Provide the [x, y] coordinate of the cell's center where the given text is located.  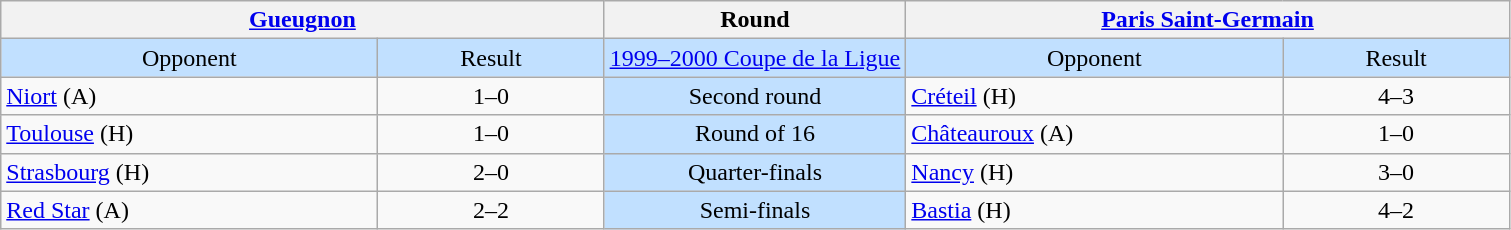
Bastia (H) [1094, 210]
Nancy (H) [1094, 172]
Niort (A) [190, 96]
Round [755, 20]
4–3 [1396, 96]
3–0 [1396, 172]
4–2 [1396, 210]
Semi-finals [755, 210]
Paris Saint-Germain [1208, 20]
Quarter-finals [755, 172]
Strasbourg (H) [190, 172]
Round of 16 [755, 134]
2–2 [491, 210]
Second round [755, 96]
Toulouse (H) [190, 134]
Châteauroux (A) [1094, 134]
Créteil (H) [1094, 96]
Red Star (A) [190, 210]
2–0 [491, 172]
1999–2000 Coupe de la Ligue [755, 58]
Gueugnon [302, 20]
